Locate the cell with the specified text and output its (X, Y) center coordinate. 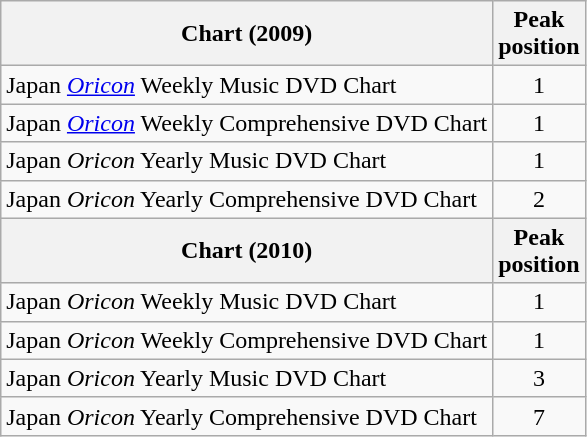
Chart (2010) (247, 250)
7 (539, 416)
3 (539, 378)
2 (539, 199)
Chart (2009) (247, 34)
